Provide the [x, y] coordinate of the cell's center where the given text is located.  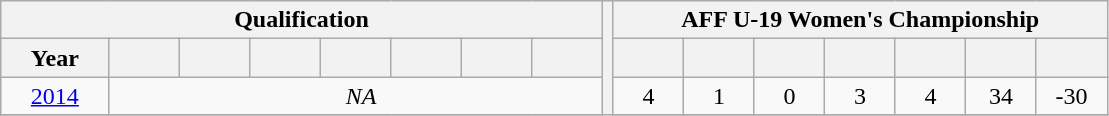
0 [789, 96]
Year [55, 58]
2014 [55, 96]
34 [1001, 96]
AFF U-19 Women's Championship [860, 20]
1 [719, 96]
NA [361, 96]
Qualification [302, 20]
3 [860, 96]
-30 [1072, 96]
